From the cell containing the given text, extract its center point as [x, y] coordinate. 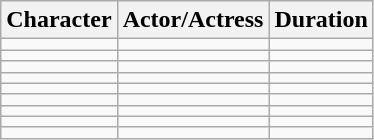
Duration [321, 20]
Character [59, 20]
Actor/Actress [193, 20]
